Return the [x, y] coordinate for the center point of the cell that contains the specified text.  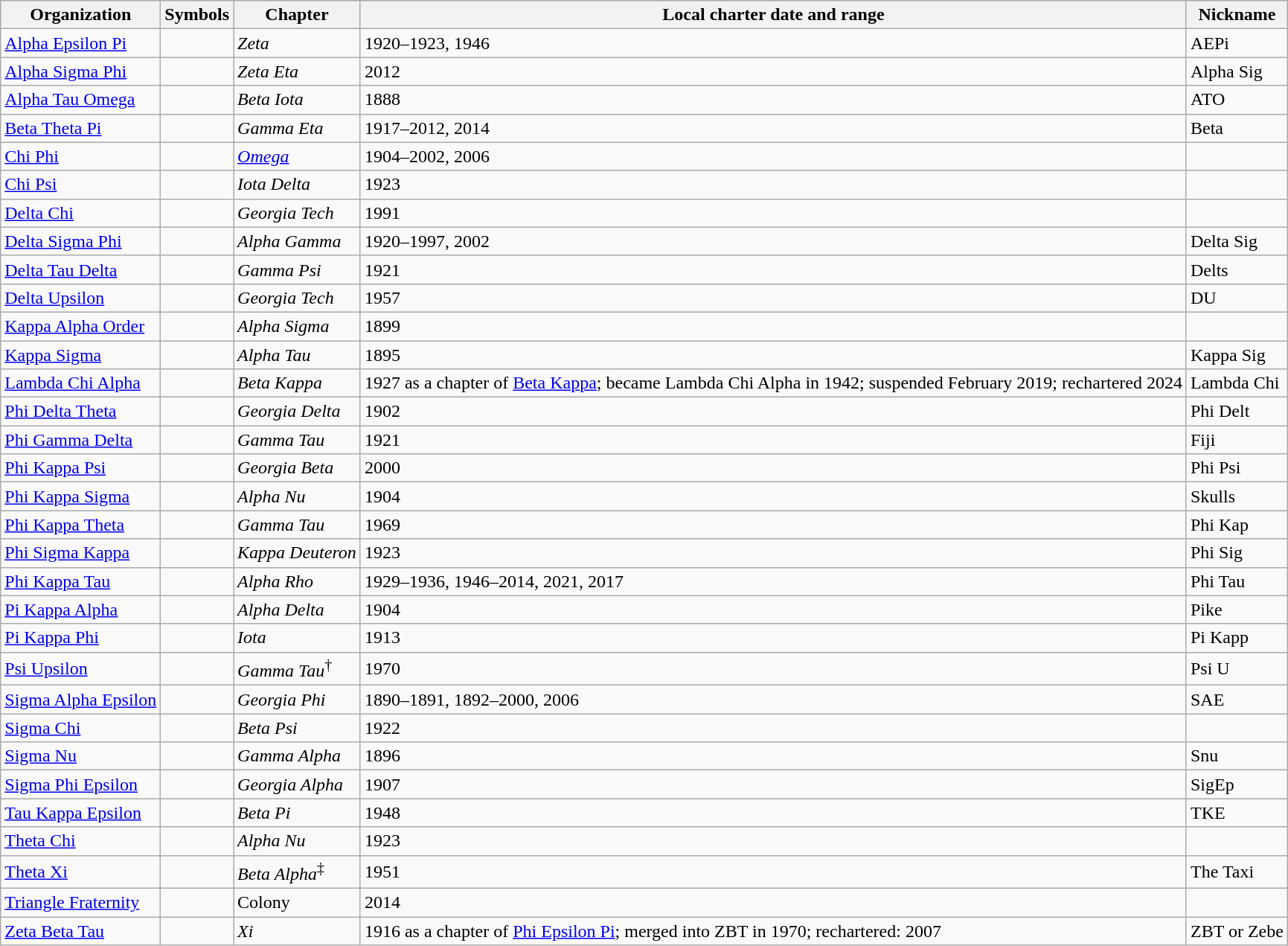
1890–1891, 1892–2000, 2006 [773, 700]
Alpha Sigma [298, 326]
Phi Delta Theta [80, 412]
Georgia Beta [298, 468]
Zeta Beta Tau [80, 931]
Beta Kappa [298, 383]
2000 [773, 468]
1917–2012, 2014 [773, 128]
Triangle Fraternity [80, 903]
1948 [773, 813]
Phi Kappa Theta [80, 525]
Omega [298, 156]
1920–1923, 1946 [773, 43]
Pi Kappa Alpha [80, 610]
Zeta Eta [298, 71]
1888 [773, 100]
Pike [1237, 610]
Alpha Delta [298, 610]
Lambda Chi [1237, 383]
1916 as a chapter of Phi Epsilon Pi; merged into ZBT in 1970; rechartered: 2007 [773, 931]
Lambda Chi Alpha [80, 383]
Theta Xi [80, 872]
1951 [773, 872]
Kappa Deuteron [298, 553]
Georgia Phi [298, 700]
Zeta [298, 43]
Local charter date and range [773, 15]
Skulls [1237, 496]
Xi [298, 931]
Gamma Tau† [298, 668]
Alpha Rho [298, 581]
1991 [773, 213]
Sigma Alpha Epsilon [80, 700]
Beta Iota [298, 100]
Alpha Epsilon Pi [80, 43]
1895 [773, 355]
Chi Psi [80, 185]
Iota Delta [298, 185]
Chapter [298, 15]
Beta [1237, 128]
Beta Pi [298, 813]
Delta Chi [80, 213]
ATO [1237, 100]
Delta Tau Delta [80, 269]
1969 [773, 525]
Gamma Psi [298, 269]
Delts [1237, 269]
Delta Sigma Phi [80, 241]
Phi Sig [1237, 553]
Iota [298, 638]
Gamma Alpha [298, 756]
Kappa Sig [1237, 355]
1957 [773, 298]
Alpha Sigma Phi [80, 71]
1913 [773, 638]
Theta Chi [80, 841]
Phi Gamma Delta [80, 440]
Phi Kappa Psi [80, 468]
Phi Delt [1237, 412]
Kappa Sigma [80, 355]
Sigma Nu [80, 756]
Delta Sig [1237, 241]
Symbols [197, 15]
Phi Psi [1237, 468]
ZBT or Zebe [1237, 931]
Colony [298, 903]
Beta Psi [298, 728]
Beta Theta Pi [80, 128]
Phi Sigma Kappa [80, 553]
1899 [773, 326]
1904–2002, 2006 [773, 156]
Phi Kappa Sigma [80, 496]
Sigma Chi [80, 728]
Psi U [1237, 668]
Fiji [1237, 440]
Phi Kap [1237, 525]
AEPi [1237, 43]
Nickname [1237, 15]
Georgia Alpha [298, 784]
Alpha Tau Omega [80, 100]
SigEp [1237, 784]
The Taxi [1237, 872]
1922 [773, 728]
SAE [1237, 700]
1902 [773, 412]
1920–1997, 2002 [773, 241]
Alpha Sig [1237, 71]
DU [1237, 298]
Pi Kapp [1237, 638]
Kappa Alpha Order [80, 326]
Alpha Gamma [298, 241]
TKE [1237, 813]
Georgia Delta [298, 412]
1907 [773, 784]
2012 [773, 71]
Phi Tau [1237, 581]
Organization [80, 15]
1927 as a chapter of Beta Kappa; became Lambda Chi Alpha in 1942; suspended February 2019; rechartered 2024 [773, 383]
1970 [773, 668]
Alpha Tau [298, 355]
Chi Phi [80, 156]
Sigma Phi Epsilon [80, 784]
2014 [773, 903]
Pi Kappa Phi [80, 638]
Delta Upsilon [80, 298]
Beta Alpha‡ [298, 872]
1929–1936, 1946–2014, 2021, 2017 [773, 581]
1896 [773, 756]
Tau Kappa Epsilon [80, 813]
Snu [1237, 756]
Phi Kappa Tau [80, 581]
Gamma Eta [298, 128]
Psi Upsilon [80, 668]
